Extract the (x, y) coordinate from the center of the cell holding the provided text.  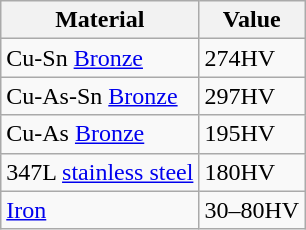
Value (252, 20)
195HV (252, 134)
Cu-Sn Bronze (100, 58)
Cu-As-Sn Bronze (100, 96)
30–80HV (252, 210)
274HV (252, 58)
297HV (252, 96)
Material (100, 20)
347L stainless steel (100, 172)
Cu-As Bronze (100, 134)
180HV (252, 172)
Iron (100, 210)
